Search for the cell housing the specified text and yield its [x, y] center coordinate. 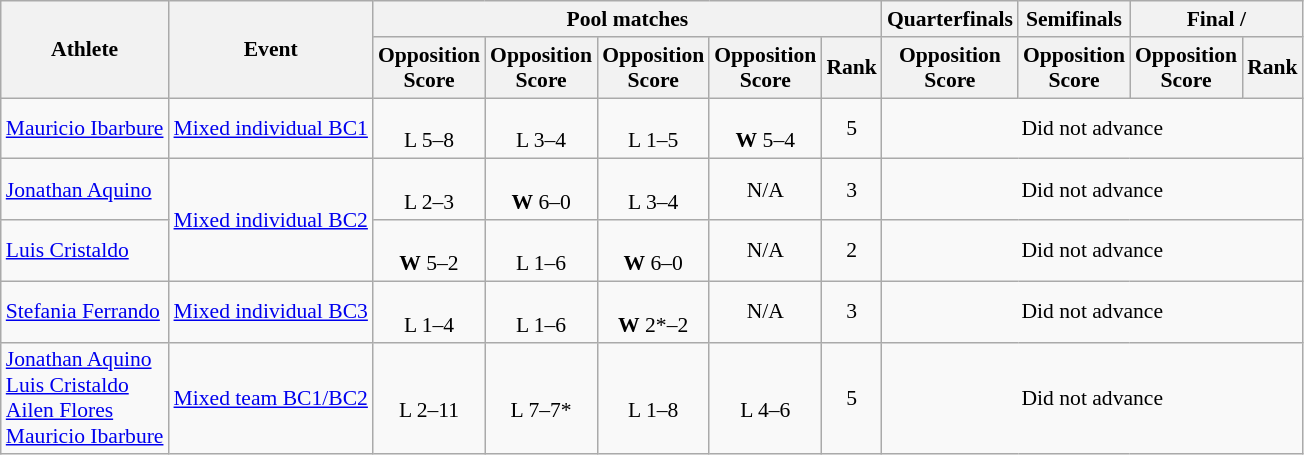
L 1–5 [653, 128]
Mixed individual BC3 [271, 312]
Event [271, 50]
Athlete [85, 50]
L 1–8 [653, 398]
L 7–7* [541, 398]
Mixed individual BC1 [271, 128]
Mauricio Ibarbure [85, 128]
L 2–3 [429, 190]
Quarterfinals [950, 19]
W 5–4 [765, 128]
Semifinals [1074, 19]
2 [852, 250]
Jonathan Aquino [85, 190]
L 2–11 [429, 398]
Mixed team BC1/BC2 [271, 398]
Jonathan AquinoLuis CristaldoAilen FloresMauricio Ibarbure [85, 398]
Stefania Ferrando [85, 312]
W 2*–2 [653, 312]
Mixed individual BC2 [271, 220]
Pool matches [628, 19]
Final / [1216, 19]
L 4–6 [765, 398]
W 5–2 [429, 250]
Luis Cristaldo [85, 250]
L 5–8 [429, 128]
L 1–4 [429, 312]
